Provide the [x, y] coordinate of the cell's center where the given text is located.  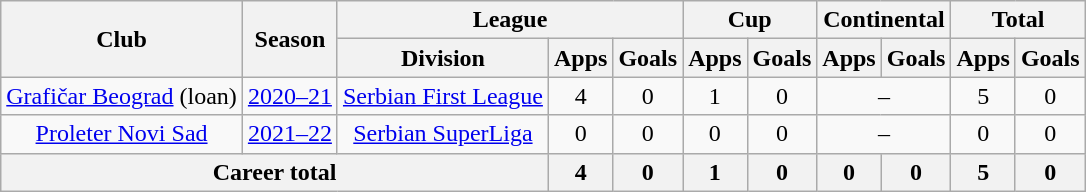
Total [1018, 20]
2021–22 [290, 134]
Continental [884, 20]
Serbian SuperLiga [442, 134]
2020–21 [290, 96]
Cup [750, 20]
Season [290, 39]
Serbian First League [442, 96]
Proleter Novi Sad [122, 134]
League [510, 20]
Division [442, 58]
Club [122, 39]
Grafičar Beograd (loan) [122, 96]
Career total [275, 172]
